Search for the cell housing the specified text and yield its (x, y) center coordinate. 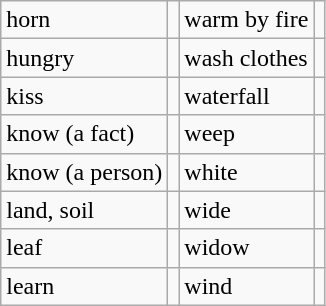
white (246, 172)
land, soil (84, 210)
wash clothes (246, 58)
wind (246, 286)
hungry (84, 58)
horn (84, 20)
wide (246, 210)
waterfall (246, 96)
know (a fact) (84, 134)
kiss (84, 96)
know (a person) (84, 172)
widow (246, 248)
leaf (84, 248)
learn (84, 286)
weep (246, 134)
warm by fire (246, 20)
